From the cell containing the given text, extract its center point as (x, y) coordinate. 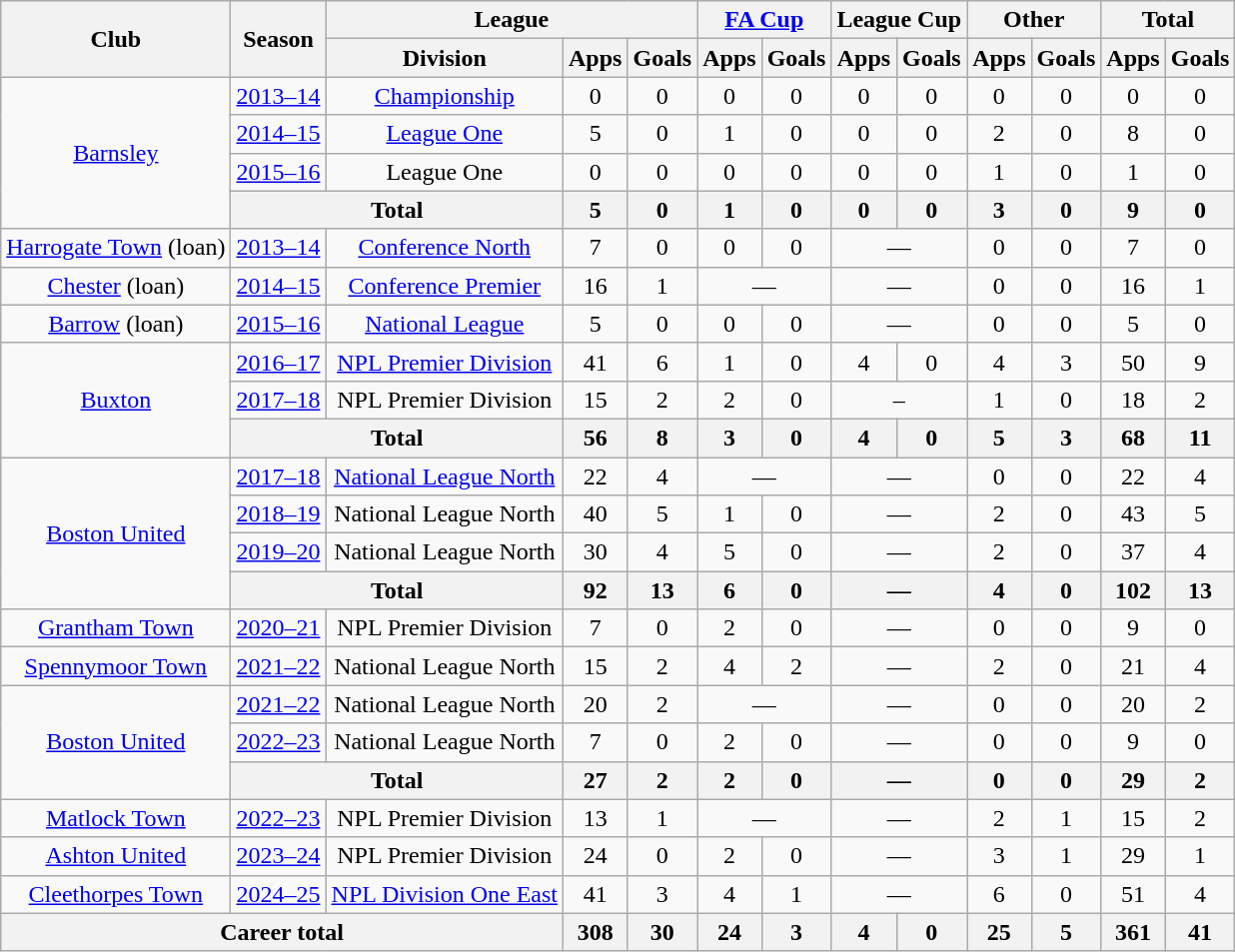
Other (1034, 20)
37 (1133, 552)
2019–20 (278, 552)
18 (1133, 400)
308 (596, 932)
– (899, 400)
Club (116, 39)
43 (1133, 514)
NPL Division One East (444, 894)
League (512, 20)
Cleethorpes Town (116, 894)
FA Cup (764, 20)
National League (444, 324)
40 (596, 514)
Chester (loan) (116, 286)
Season (278, 39)
Ashton United (116, 856)
21 (1133, 666)
Career total (282, 932)
Grantham Town (116, 628)
Championship (444, 96)
2023–24 (278, 856)
56 (596, 438)
2018–19 (278, 514)
102 (1133, 590)
Conference North (444, 248)
68 (1133, 438)
50 (1133, 362)
2016–17 (278, 362)
Spennymoor Town (116, 666)
Barrow (loan) (116, 324)
Buxton (116, 400)
2020–21 (278, 628)
Conference Premier (444, 286)
25 (999, 932)
51 (1133, 894)
92 (596, 590)
11 (1200, 438)
27 (596, 780)
Barnsley (116, 153)
361 (1133, 932)
2024–25 (278, 894)
Matlock Town (116, 818)
Division (444, 58)
Harrogate Town (loan) (116, 248)
League Cup (899, 20)
